Return (X, Y) of the center of cell containing provided text 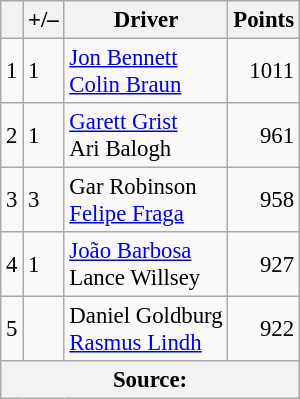
João Barbosa Lance Willsey (146, 264)
Gar Robinson Felipe Fraga (146, 200)
Jon Bennett Colin Braun (146, 72)
Points (264, 20)
961 (264, 136)
927 (264, 264)
+/– (44, 20)
Garett Grist Ari Balogh (146, 136)
4 (12, 264)
Driver (146, 20)
Daniel Goldburg Rasmus Lindh (146, 330)
1011 (264, 72)
958 (264, 200)
2 (12, 136)
5 (12, 330)
922 (264, 330)
